Search for the cell housing the specified text and yield its [X, Y] center coordinate. 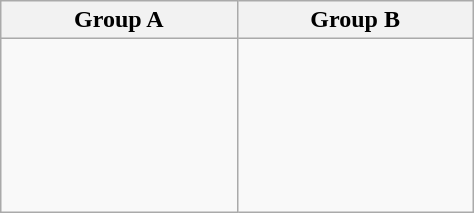
Group A [119, 20]
Group B [355, 20]
